Return the (X, Y) coordinate for the center point of the cell that contains the specified text.  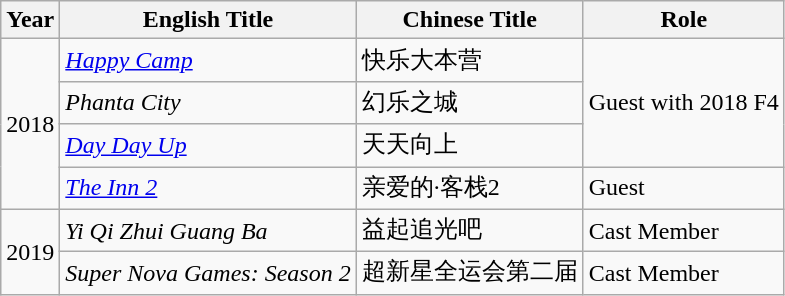
幻乐之城 (470, 102)
Guest with 2018 F4 (684, 103)
Yi Qi Zhui Guang Ba (208, 230)
2018 (30, 124)
亲爱的·客栈2 (470, 188)
Role (684, 20)
Day Day Up (208, 146)
Guest (684, 188)
Chinese Title (470, 20)
Year (30, 20)
Happy Camp (208, 60)
Phanta City (208, 102)
益起追光吧 (470, 230)
2019 (30, 252)
天天向上 (470, 146)
The Inn 2 (208, 188)
超新星全运会第二届 (470, 274)
Super Nova Games: Season 2 (208, 274)
快乐大本营 (470, 60)
English Title (208, 20)
